Pinpoint the cell where the given text exists, returning its [x, y] midpoint coordinate. 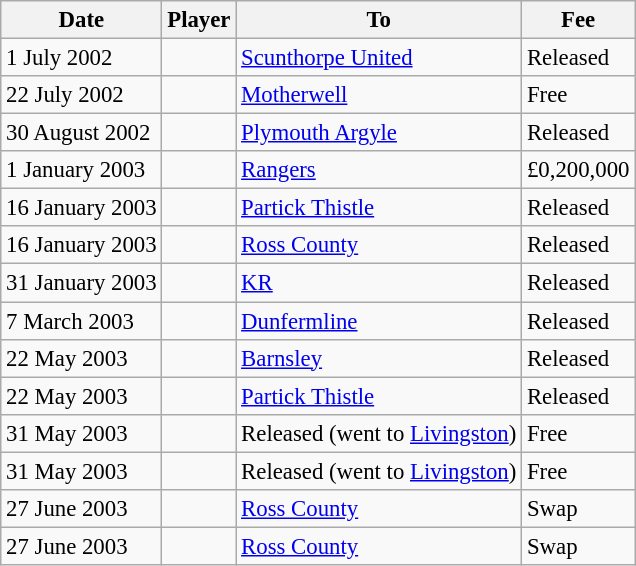
Barnsley [379, 358]
Date [82, 20]
KR [379, 283]
30 August 2002 [82, 133]
Dunfermline [379, 321]
1 January 2003 [82, 170]
Rangers [379, 170]
22 July 2002 [82, 95]
Player [199, 20]
1 July 2002 [82, 58]
To [379, 20]
Fee [578, 20]
7 March 2003 [82, 321]
Motherwell [379, 95]
31 January 2003 [82, 283]
Scunthorpe United [379, 58]
£0,200,000 [578, 170]
Plymouth Argyle [379, 133]
